Search for the cell housing the specified text and yield its (X, Y) center coordinate. 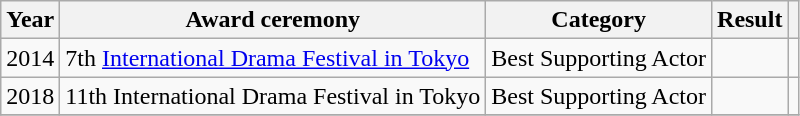
Year (30, 20)
Result (750, 20)
Category (599, 20)
2018 (30, 96)
2014 (30, 58)
Award ceremony (273, 20)
7th International Drama Festival in Tokyo (273, 58)
11th International Drama Festival in Tokyo (273, 96)
